Pinpoint the cell where the given text exists, returning its (x, y) midpoint coordinate. 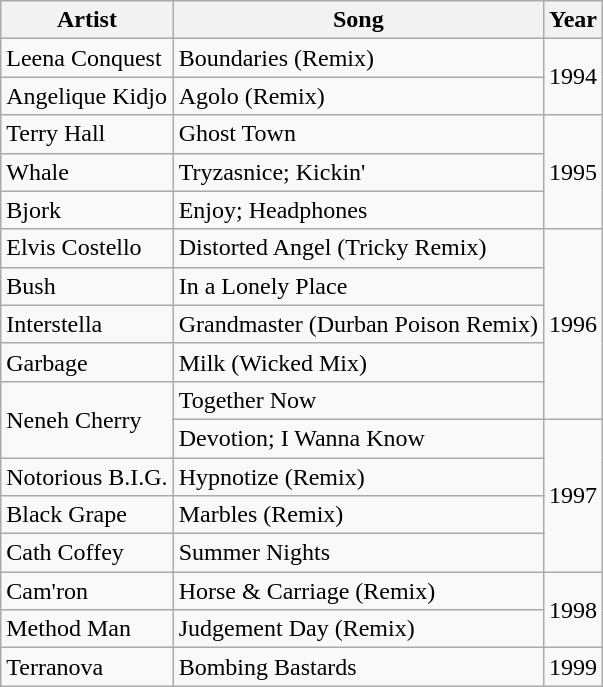
Black Grape (87, 515)
Method Man (87, 629)
Elvis Costello (87, 248)
1998 (572, 610)
1997 (572, 495)
Bjork (87, 210)
Garbage (87, 362)
Milk (Wicked Mix) (358, 362)
Tryzasnice; Kickin' (358, 172)
Bush (87, 286)
Song (358, 20)
1995 (572, 172)
Devotion; I Wanna Know (358, 438)
Cam'ron (87, 591)
In a Lonely Place (358, 286)
Enjoy; Headphones (358, 210)
1994 (572, 77)
Marbles (Remix) (358, 515)
Year (572, 20)
Distorted Angel (Tricky Remix) (358, 248)
Artist (87, 20)
Boundaries (Remix) (358, 58)
1996 (572, 324)
Leena Conquest (87, 58)
Neneh Cherry (87, 419)
Interstella (87, 324)
Together Now (358, 400)
Judgement Day (Remix) (358, 629)
1999 (572, 667)
Ghost Town (358, 134)
Bombing Bastards (358, 667)
Horse & Carriage (Remix) (358, 591)
Hypnotize (Remix) (358, 477)
Cath Coffey (87, 553)
Agolo (Remix) (358, 96)
Grandmaster (Durban Poison Remix) (358, 324)
Whale (87, 172)
Angelique Kidjo (87, 96)
Terranova (87, 667)
Terry Hall (87, 134)
Notorious B.I.G. (87, 477)
Summer Nights (358, 553)
